Output the [x, y] coordinate of the center of the cell containing the given text.  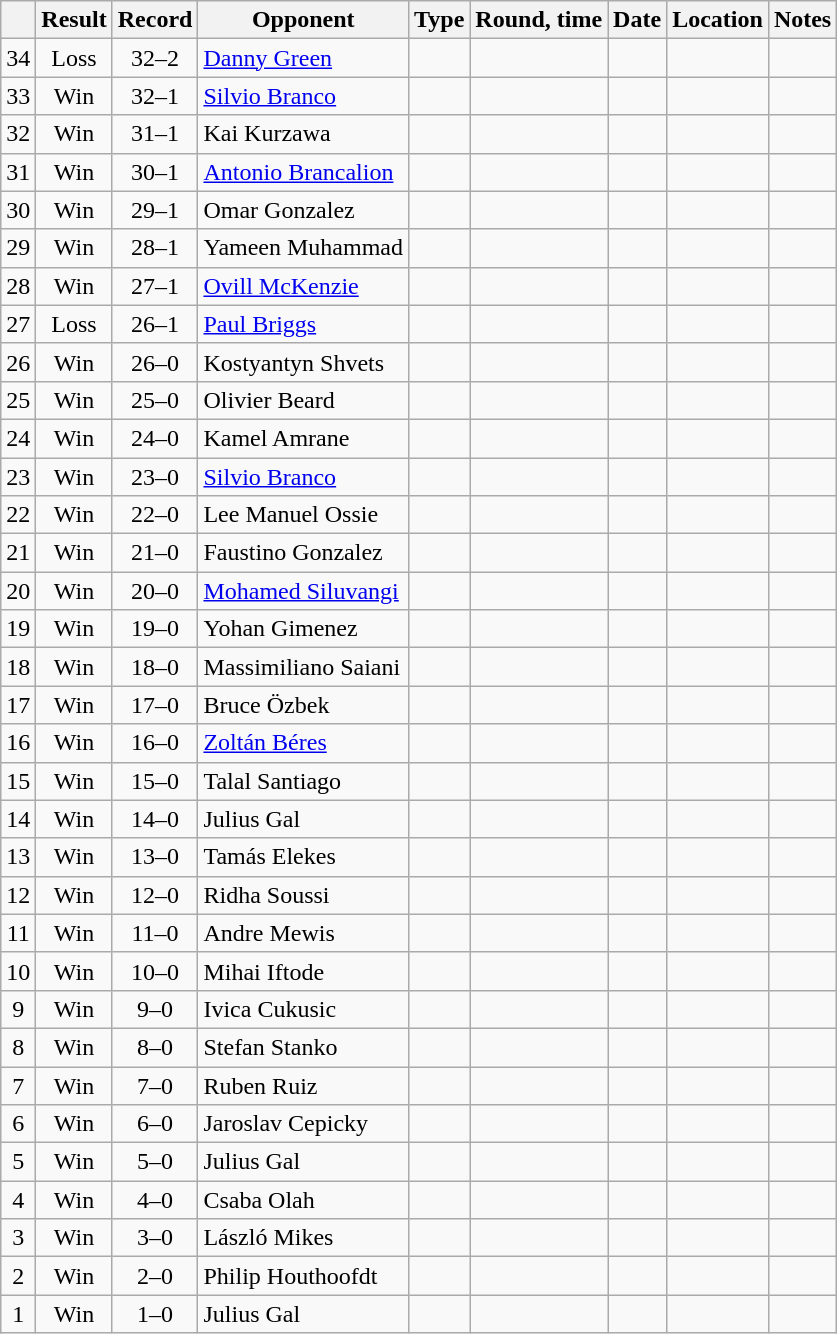
14 [18, 819]
6 [18, 1124]
27 [18, 324]
32–2 [155, 58]
28 [18, 286]
15–0 [155, 781]
22 [18, 515]
32–1 [155, 96]
Talal Santiago [304, 781]
29 [18, 248]
27–1 [155, 286]
28–1 [155, 248]
Ivica Cukusic [304, 1009]
12–0 [155, 895]
Massimiliano Saiani [304, 667]
Antonio Brancalion [304, 172]
4 [18, 1200]
2 [18, 1276]
21–0 [155, 553]
18 [18, 667]
11 [18, 933]
László Mikes [304, 1238]
Mohamed Siluvangi [304, 591]
31 [18, 172]
4–0 [155, 1200]
8 [18, 1047]
Zoltán Béres [304, 743]
Csaba Olah [304, 1200]
23–0 [155, 477]
6–0 [155, 1124]
9 [18, 1009]
25 [18, 400]
Olivier Beard [304, 400]
Andre Mewis [304, 933]
Mihai Iftode [304, 971]
30–1 [155, 172]
5 [18, 1162]
29–1 [155, 210]
Danny Green [304, 58]
Stefan Stanko [304, 1047]
18–0 [155, 667]
Kai Kurzawa [304, 134]
19 [18, 629]
15 [18, 781]
7 [18, 1085]
Philip Houthoofdt [304, 1276]
17 [18, 705]
3 [18, 1238]
Bruce Özbek [304, 705]
Kamel Amrane [304, 438]
25–0 [155, 400]
Yohan Gimenez [304, 629]
Ridha Soussi [304, 895]
Faustino Gonzalez [304, 553]
Location [718, 20]
Opponent [304, 20]
Jaroslav Cepicky [304, 1124]
1 [18, 1314]
12 [18, 895]
Notes [802, 20]
34 [18, 58]
10–0 [155, 971]
8–0 [155, 1047]
1–0 [155, 1314]
7–0 [155, 1085]
3–0 [155, 1238]
24–0 [155, 438]
16–0 [155, 743]
Ovill McKenzie [304, 286]
20 [18, 591]
14–0 [155, 819]
13–0 [155, 857]
2–0 [155, 1276]
13 [18, 857]
Yameen Muhammad [304, 248]
21 [18, 553]
20–0 [155, 591]
24 [18, 438]
Lee Manuel Ossie [304, 515]
31–1 [155, 134]
Type [440, 20]
26–0 [155, 362]
Paul Briggs [304, 324]
Result [74, 20]
26–1 [155, 324]
32 [18, 134]
5–0 [155, 1162]
26 [18, 362]
22–0 [155, 515]
10 [18, 971]
33 [18, 96]
Ruben Ruiz [304, 1085]
9–0 [155, 1009]
30 [18, 210]
23 [18, 477]
Omar Gonzalez [304, 210]
Round, time [539, 20]
Record [155, 20]
Tamás Elekes [304, 857]
Kostyantyn Shvets [304, 362]
17–0 [155, 705]
11–0 [155, 933]
19–0 [155, 629]
16 [18, 743]
Date [638, 20]
